Extract the (x, y) coordinate from the center of the cell holding the provided text.  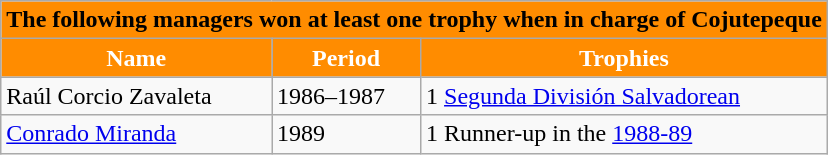
Raúl Corcio Zavaleta (136, 96)
1 Runner-up in the 1988-89 (624, 134)
1986–1987 (346, 96)
Conrado Miranda (136, 134)
The following managers won at least one trophy when in charge of Cojutepeque (414, 20)
1989 (346, 134)
Trophies (624, 58)
Name (136, 58)
1 Segunda División Salvadorean (624, 96)
Period (346, 58)
